Extract the (x, y) coordinate from the center of the cell holding the provided text.  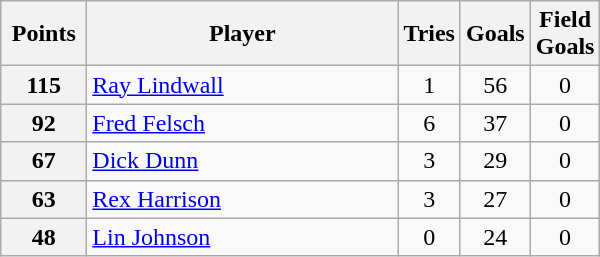
Field Goals (565, 34)
Fred Felsch (242, 123)
Goals (495, 34)
Tries (430, 34)
Points (44, 34)
27 (495, 199)
56 (495, 85)
6 (430, 123)
Lin Johnson (242, 237)
63 (44, 199)
29 (495, 161)
67 (44, 161)
115 (44, 85)
Rex Harrison (242, 199)
37 (495, 123)
Dick Dunn (242, 161)
Ray Lindwall (242, 85)
24 (495, 237)
Player (242, 34)
92 (44, 123)
1 (430, 85)
48 (44, 237)
